Pinpoint the cell where the given text exists, returning its (x, y) midpoint coordinate. 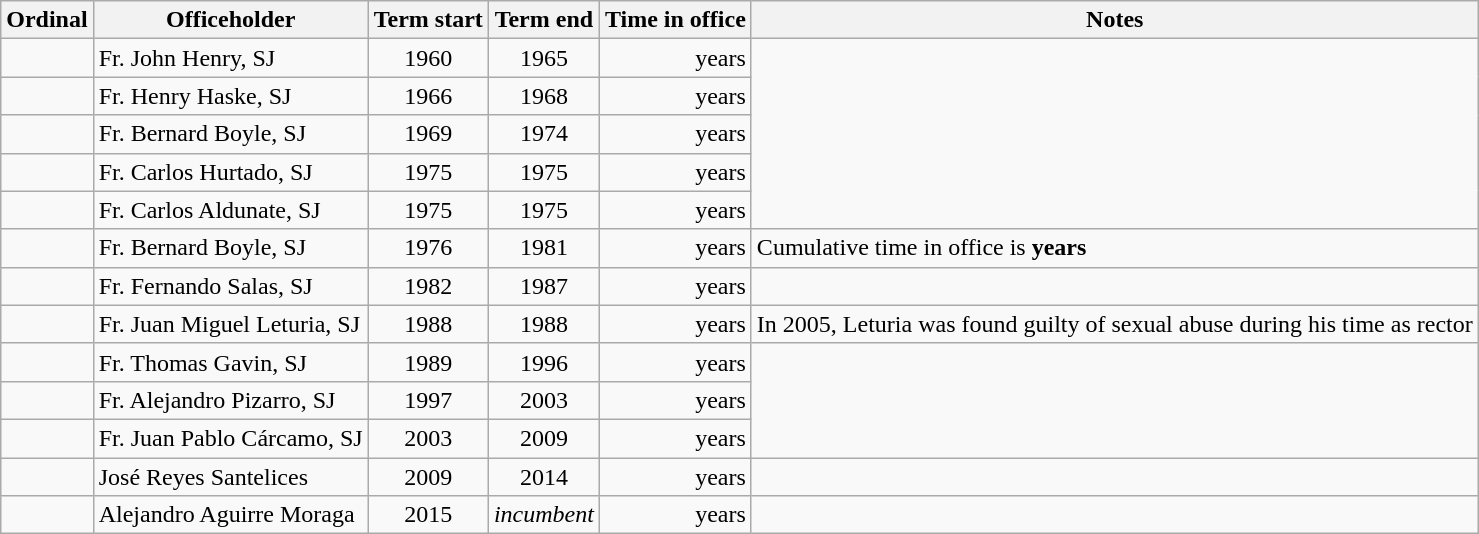
Ordinal (47, 20)
1982 (428, 286)
José Reyes Santelices (230, 477)
1981 (544, 248)
Fr. Thomas Gavin, SJ (230, 362)
2015 (428, 515)
In 2005, Leturia was found guilty of sexual abuse during his time as rector (1114, 324)
Cumulative time in office is years (1114, 248)
1989 (428, 362)
1965 (544, 58)
1997 (428, 400)
Fr. Carlos Hurtado, SJ (230, 172)
Fr. John Henry, SJ (230, 58)
1968 (544, 96)
1987 (544, 286)
1960 (428, 58)
Officeholder (230, 20)
1969 (428, 134)
1974 (544, 134)
Time in office (675, 20)
1996 (544, 362)
incumbent (544, 515)
Fr. Henry Haske, SJ (230, 96)
Fr. Carlos Aldunate, SJ (230, 210)
Term end (544, 20)
Alejandro Aguirre Moraga (230, 515)
Fr. Alejandro Pizarro, SJ (230, 400)
Fr. Juan Miguel Leturia, SJ (230, 324)
1976 (428, 248)
Notes (1114, 20)
Term start (428, 20)
1966 (428, 96)
2014 (544, 477)
Fr. Juan Pablo Cárcamo, SJ (230, 438)
Fr. Fernando Salas, SJ (230, 286)
